Extract the [x, y] coordinate from the center of the cell holding the provided text.  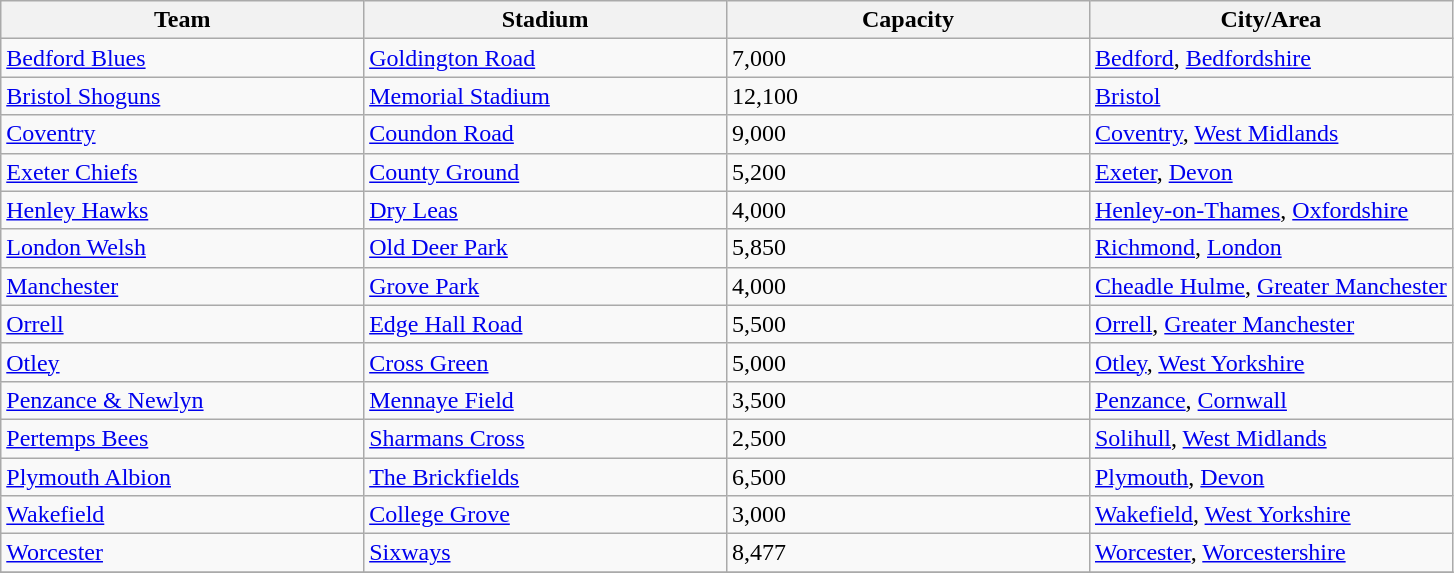
Worcester [182, 553]
Plymouth Albion [182, 477]
County Ground [546, 172]
Bristol Shoguns [182, 96]
Otley [182, 362]
5,850 [908, 248]
College Grove [546, 515]
Plymouth, Devon [1270, 477]
5,500 [908, 324]
5,000 [908, 362]
Goldington Road [546, 58]
Stadium [546, 20]
Penzance & Newlyn [182, 400]
Otley, West Yorkshire [1270, 362]
Exeter, Devon [1270, 172]
Sharmans Cross [546, 438]
The Brickfields [546, 477]
6,500 [908, 477]
12,100 [908, 96]
Team [182, 20]
Grove Park [546, 286]
Mennaye Field [546, 400]
3,000 [908, 515]
Bedford Blues [182, 58]
3,500 [908, 400]
2,500 [908, 438]
Wakefield, West Yorkshire [1270, 515]
Wakefield [182, 515]
Richmond, London [1270, 248]
Exeter Chiefs [182, 172]
9,000 [908, 134]
Worcester, Worcestershire [1270, 553]
Coventry, West Midlands [1270, 134]
London Welsh [182, 248]
Bedford, Bedfordshire [1270, 58]
Edge Hall Road [546, 324]
Memorial Stadium [546, 96]
Henley-on-Thames, Oxfordshire [1270, 210]
Orrell, Greater Manchester [1270, 324]
Sixways [546, 553]
Henley Hawks [182, 210]
Dry Leas [546, 210]
7,000 [908, 58]
Bristol [1270, 96]
Coundon Road [546, 134]
Cross Green [546, 362]
Old Deer Park [546, 248]
8,477 [908, 553]
City/Area [1270, 20]
Cheadle Hulme, Greater Manchester [1270, 286]
Orrell [182, 324]
Manchester [182, 286]
Solihull, West Midlands [1270, 438]
Coventry [182, 134]
Pertemps Bees [182, 438]
Capacity [908, 20]
Penzance, Cornwall [1270, 400]
5,200 [908, 172]
